Identify which cell holds the provided text, then report its [x, y] central coordinate. 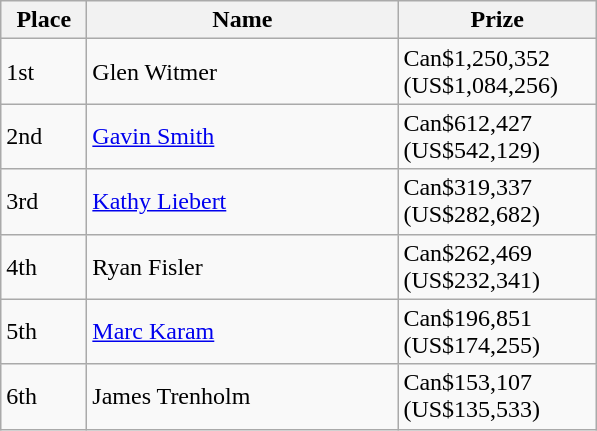
Place [44, 20]
Kathy Liebert [242, 202]
Can$196,851 (US$174,255) [498, 332]
James Trenholm [242, 396]
4th [44, 266]
5th [44, 332]
Marc Karam [242, 332]
Can$319,337 (US$282,682) [498, 202]
Can$612,427 (US$542,129) [498, 136]
6th [44, 396]
Can$262,469 (US$232,341) [498, 266]
2nd [44, 136]
Gavin Smith [242, 136]
Name [242, 20]
Ryan Fisler [242, 266]
Prize [498, 20]
3rd [44, 202]
1st [44, 72]
Can$153,107 (US$135,533) [498, 396]
Glen Witmer [242, 72]
Can$1,250,352 (US$1,084,256) [498, 72]
